Search for the cell housing the specified text and yield its (x, y) center coordinate. 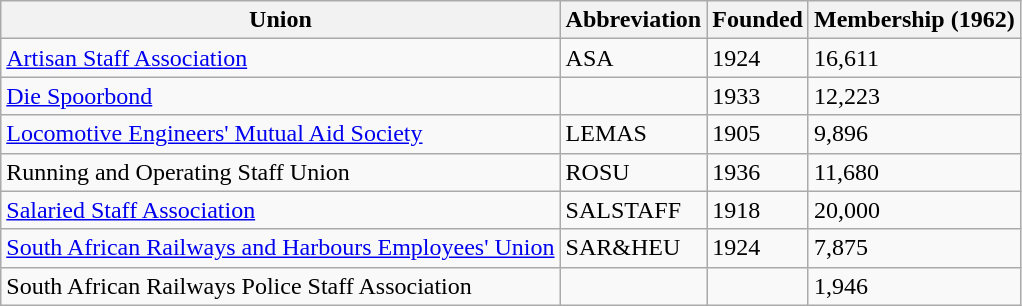
7,875 (914, 248)
9,896 (914, 134)
South African Railways and Harbours Employees' Union (280, 248)
Union (280, 20)
ROSU (634, 172)
1,946 (914, 286)
1905 (758, 134)
Abbreviation (634, 20)
Founded (758, 20)
11,680 (914, 172)
ASA (634, 58)
Running and Operating Staff Union (280, 172)
LEMAS (634, 134)
SAR&HEU (634, 248)
1918 (758, 210)
South African Railways Police Staff Association (280, 286)
Salaried Staff Association (280, 210)
16,611 (914, 58)
Membership (1962) (914, 20)
SALSTAFF (634, 210)
Locomotive Engineers' Mutual Aid Society (280, 134)
20,000 (914, 210)
12,223 (914, 96)
1936 (758, 172)
1933 (758, 96)
Artisan Staff Association (280, 58)
Die Spoorbond (280, 96)
